Capture the cell that displays the provided text and extract its [x, y] central coordinate. 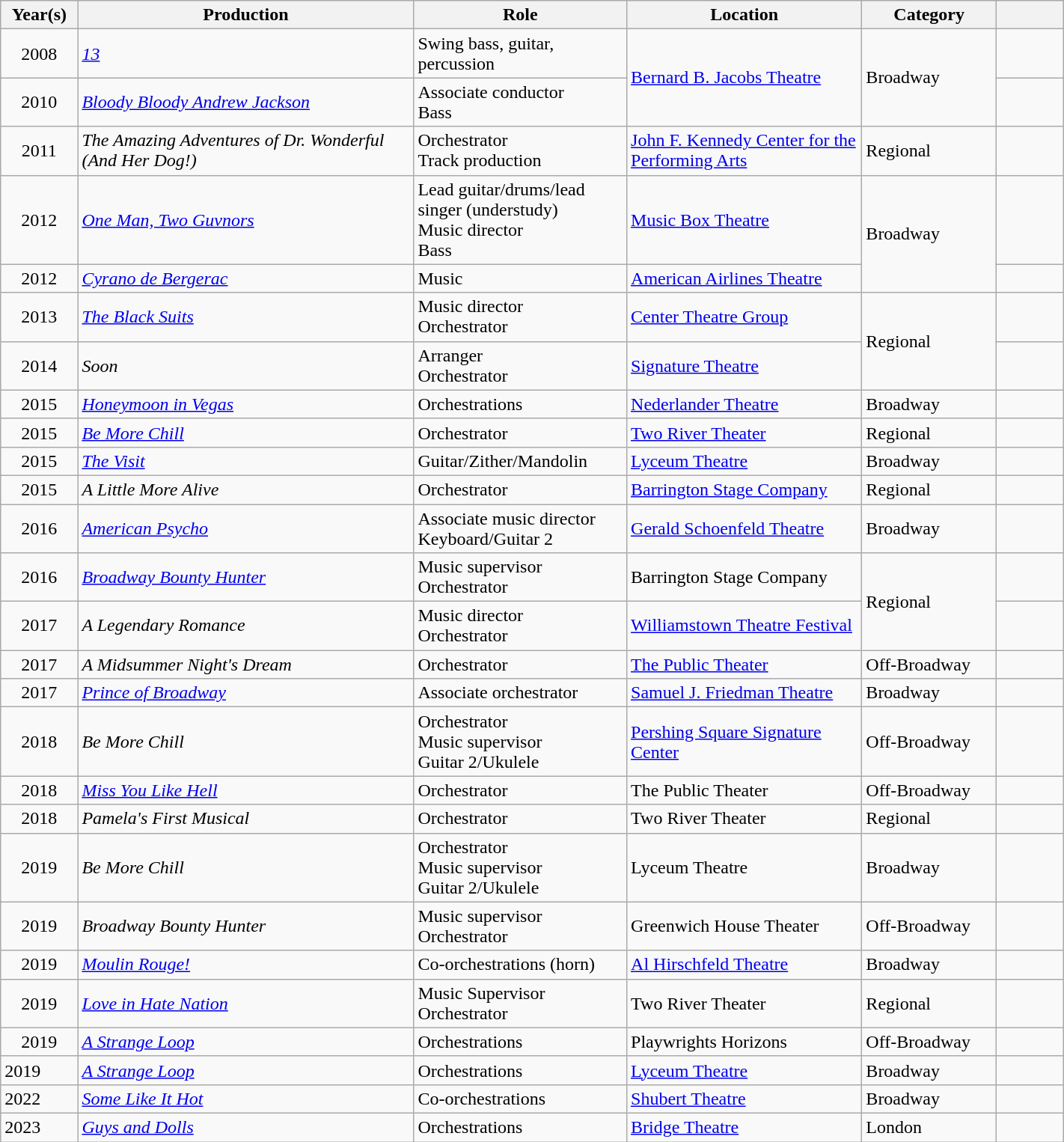
Production [245, 15]
John F. Kennedy Center for the Performing Arts [745, 151]
Year(s) [39, 15]
Category [929, 15]
2011 [39, 151]
Co-orchestrations [521, 1099]
Al Hirschfeld Theatre [745, 965]
Associate music directorKeyboard/Guitar 2 [521, 528]
Role [521, 15]
2022 [39, 1099]
Pamela's First Musical [245, 819]
Bridge Theatre [745, 1127]
Love in Hate Nation [245, 1003]
Center Theatre Group [745, 317]
ArrangerOrchestrator [521, 365]
Williamstown Theatre Festival [745, 626]
Greenwich House Theater [745, 926]
London [929, 1127]
A Little More Alive [245, 489]
Music [521, 278]
American Psycho [245, 528]
2014 [39, 365]
American Airlines Theatre [745, 278]
2008 [39, 54]
Guys and Dolls [245, 1127]
Associate orchestrator [521, 693]
2013 [39, 317]
2010 [39, 102]
Swing bass, guitar, percussion [521, 54]
OrchestratorTrack production [521, 151]
Honeymoon in Vegas [245, 404]
Music Box Theatre [745, 220]
Gerald Schoenfeld Theatre [745, 528]
The Amazing Adventures of Dr. Wonderful (And Her Dog!) [245, 151]
Lead guitar/drums/lead singer (understudy)Music directorBass [521, 220]
Co-orchestrations (horn) [521, 965]
Prince of Broadway [245, 693]
One Man, Two Guvnors [245, 220]
Guitar/Zither/Mandolin [521, 461]
Playwrights Horizons [745, 1042]
The Visit [245, 461]
Soon [245, 365]
Nederlander Theatre [745, 404]
Bernard B. Jacobs Theatre [745, 78]
A Legendary Romance [245, 626]
Moulin Rouge! [245, 965]
Bloody Bloody Andrew Jackson [245, 102]
Shubert Theatre [745, 1099]
A Midsummer Night's Dream [245, 665]
Cyrano de Bergerac [245, 278]
13 [245, 54]
Some Like It Hot [245, 1099]
Location [745, 15]
Signature Theatre [745, 365]
Samuel J. Friedman Theatre [745, 693]
Music SupervisorOrchestrator [521, 1003]
Miss You Like Hell [245, 790]
2023 [39, 1127]
Associate conductorBass [521, 102]
The Black Suits [245, 317]
Pershing Square Signature Center [745, 742]
